Search for the cell housing the specified text and yield its (X, Y) center coordinate. 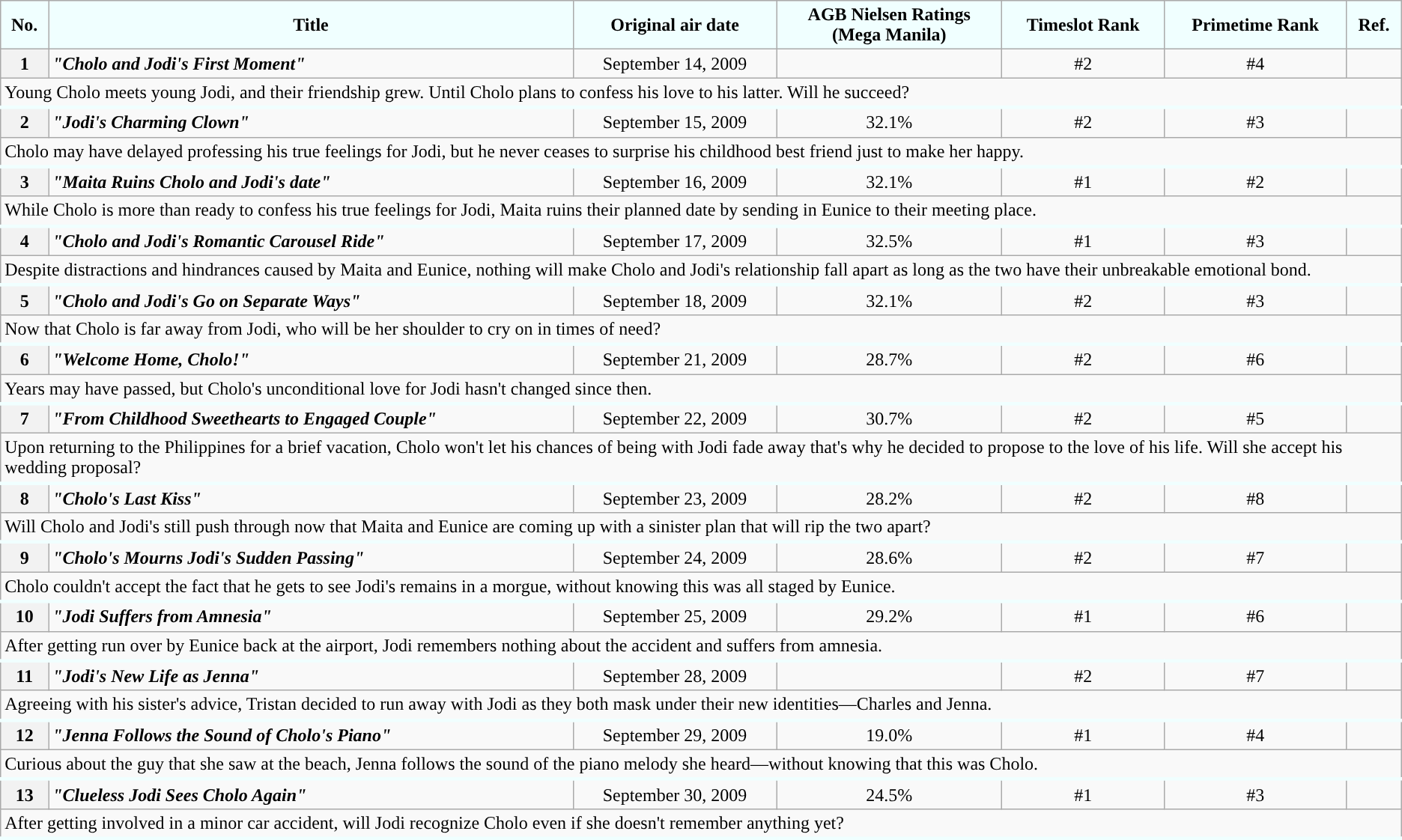
#8 (1255, 498)
9 (25, 557)
"Clueless Jodi Sees Cholo Again" (312, 794)
10 (25, 616)
4 (25, 241)
2 (25, 122)
Curious about the guy that she saw at the beach, Jenna follows the sound of the piano melody she heard—without knowing that this was Cholo. (701, 764)
September 24, 2009 (675, 557)
"Maita Ruins Cholo and Jodi's date" (312, 182)
7 (25, 419)
12 (25, 735)
#5 (1255, 419)
Ref. (1374, 25)
September 18, 2009 (675, 300)
1 (25, 64)
"Jodi's New Life as Jenna" (312, 676)
"Cholo and Jodi's First Moment" (312, 64)
30.7% (890, 419)
Agreeing with his sister's advice, Tristan decided to run away with Jodi as they both mask under their new identities—Charles and Jenna. (701, 705)
September 22, 2009 (675, 419)
28.2% (890, 498)
"Jodi's Charming Clown" (312, 122)
September 21, 2009 (675, 359)
Young Cholo meets young Jodi, and their friendship grew. Until Cholo plans to confess his love to his latter. Will he succeed? (701, 93)
September 28, 2009 (675, 676)
"From Childhood Sweethearts to Engaged Couple" (312, 419)
32.5% (890, 241)
September 23, 2009 (675, 498)
Will Cholo and Jodi's still push through now that Maita and Eunice are coming up with a sinister plan that will rip the two apart? (701, 528)
September 17, 2009 (675, 241)
September 29, 2009 (675, 735)
Years may have passed, but Cholo's unconditional love for Jodi hasn't changed since then. (701, 389)
After getting run over by Eunice back at the airport, Jodi remembers nothing about the accident and suffers from amnesia. (701, 646)
13 (25, 794)
"Cholo and Jodi's Go on Separate Ways" (312, 300)
September 14, 2009 (675, 64)
"Cholo's Mourns Jodi's Sudden Passing" (312, 557)
"Cholo's Last Kiss" (312, 498)
Title (312, 25)
19.0% (890, 735)
Timeslot Rank (1083, 25)
8 (25, 498)
"Jenna Follows the Sound of Cholo's Piano" (312, 735)
"Welcome Home, Cholo!" (312, 359)
September 25, 2009 (675, 616)
Original air date (675, 25)
29.2% (890, 616)
No. (25, 25)
6 (25, 359)
24.5% (890, 794)
28.7% (890, 359)
Now that Cholo is far away from Jodi, who will be her shoulder to cry on in times of need? (701, 329)
September 30, 2009 (675, 794)
11 (25, 676)
September 16, 2009 (675, 182)
"Cholo and Jodi's Romantic Carousel Ride" (312, 241)
After getting involved in a minor car accident, will Jodi recognize Cholo even if she doesn't remember anything yet? (701, 824)
While Cholo is more than ready to confess his true feelings for Jodi, Maita ruins their planned date by sending in Eunice to their meeting place. (701, 211)
3 (25, 182)
Cholo may have delayed professing his true feelings for Jodi, but he never ceases to surprise his childhood best friend just to make her happy. (701, 152)
Cholo couldn't accept the fact that he gets to see Jodi's remains in a morgue, without knowing this was all staged by Eunice. (701, 587)
5 (25, 300)
28.6% (890, 557)
AGB Nielsen Ratings(Mega Manila) (890, 25)
September 15, 2009 (675, 122)
Primetime Rank (1255, 25)
"Jodi Suffers from Amnesia" (312, 616)
